Determine the [X, Y] coordinate at the center of the cell enclosing the given text.  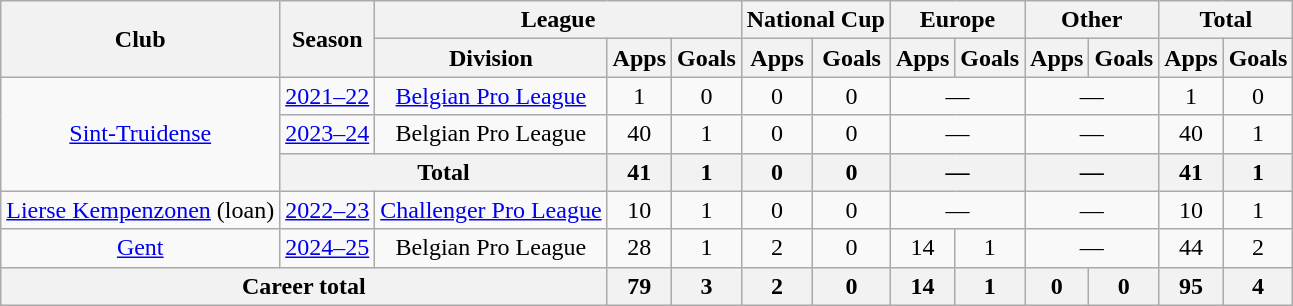
Europe [957, 20]
Season [328, 39]
44 [1191, 248]
79 [639, 286]
2023–24 [328, 134]
3 [707, 286]
Other [1092, 20]
2022–23 [328, 210]
Sint-Truidense [140, 134]
Division [491, 58]
4 [1258, 286]
Lierse Kempenzonen (loan) [140, 210]
Career total [304, 286]
95 [1191, 286]
League [558, 20]
Gent [140, 248]
National Cup [816, 20]
2024–25 [328, 248]
28 [639, 248]
Club [140, 39]
2021–22 [328, 96]
Challenger Pro League [491, 210]
